Detect which cell encompasses the target text, then output its (x, y) center coordinate. 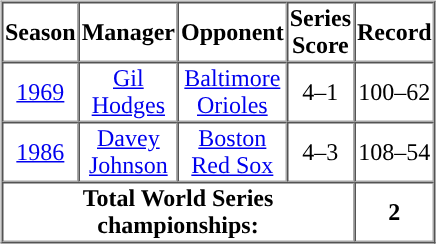
Season (40, 32)
1986 (40, 152)
Boston Red Sox (232, 152)
2 (394, 212)
Series Score (320, 32)
4–3 (320, 152)
Davey Johnson (128, 152)
Gil Hodges (128, 92)
Record (394, 32)
Opponent (232, 32)
Manager (128, 32)
108–54 (394, 152)
100–62 (394, 92)
1969 (40, 92)
Baltimore Orioles (232, 92)
Total World Series championships: (178, 212)
4–1 (320, 92)
